For the text-containing cell, return its midpoint in [x, y] coordinate format. 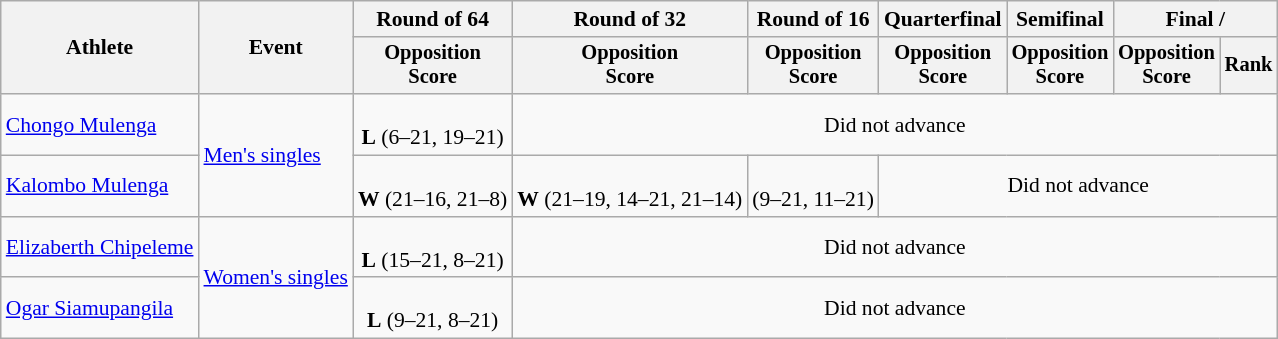
L (15–21, 8–21) [432, 248]
Semifinal [1060, 19]
Kalombo Mulenga [100, 186]
Final / [1195, 19]
Athlete [100, 48]
L (9–21, 8–21) [432, 308]
Ogar Siamupangila [100, 308]
Rank [1249, 66]
W (21–19, 14–21, 21–14) [630, 186]
W (21–16, 21–8) [432, 186]
Round of 64 [432, 19]
Event [275, 48]
L (6–21, 19–21) [432, 124]
Women's singles [275, 278]
(9–21, 11–21) [813, 186]
Elizaberth Chipeleme [100, 248]
Round of 32 [630, 19]
Quarterfinal [943, 19]
Round of 16 [813, 19]
Men's singles [275, 155]
Chongo Mulenga [100, 124]
